Extract the [x, y] coordinate from the center of the cell holding the provided text.  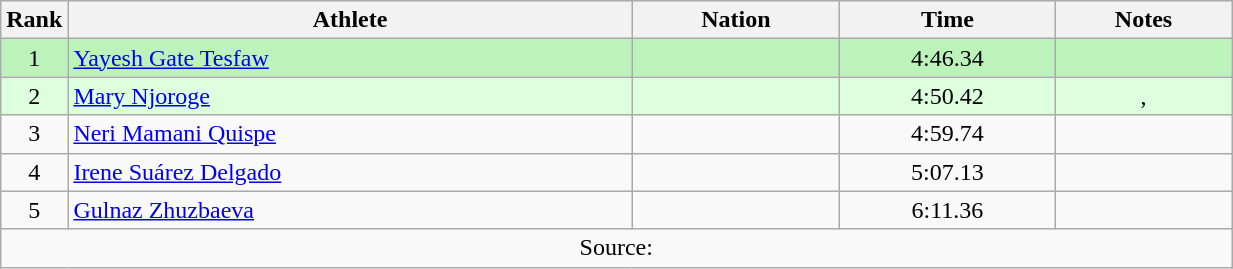
5:07.13 [947, 172]
Rank [34, 20]
4:50.42 [947, 96]
, [1143, 96]
Mary Njoroge [350, 96]
Athlete [350, 20]
5 [34, 210]
Source: [616, 248]
3 [34, 134]
Neri Mamani Quispe [350, 134]
1 [34, 58]
Nation [736, 20]
Notes [1143, 20]
Yayesh Gate Tesfaw [350, 58]
6:11.36 [947, 210]
4 [34, 172]
Irene Suárez Delgado [350, 172]
2 [34, 96]
4:59.74 [947, 134]
Time [947, 20]
Gulnaz Zhuzbaeva [350, 210]
4:46.34 [947, 58]
